Determine the [X, Y] coordinate at the center of the cell enclosing the given text.  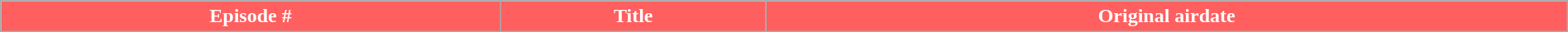
Original airdate [1166, 16]
Title [633, 16]
Episode # [251, 16]
